Return the (X, Y) coordinate for the center point of the cell that contains the specified text.  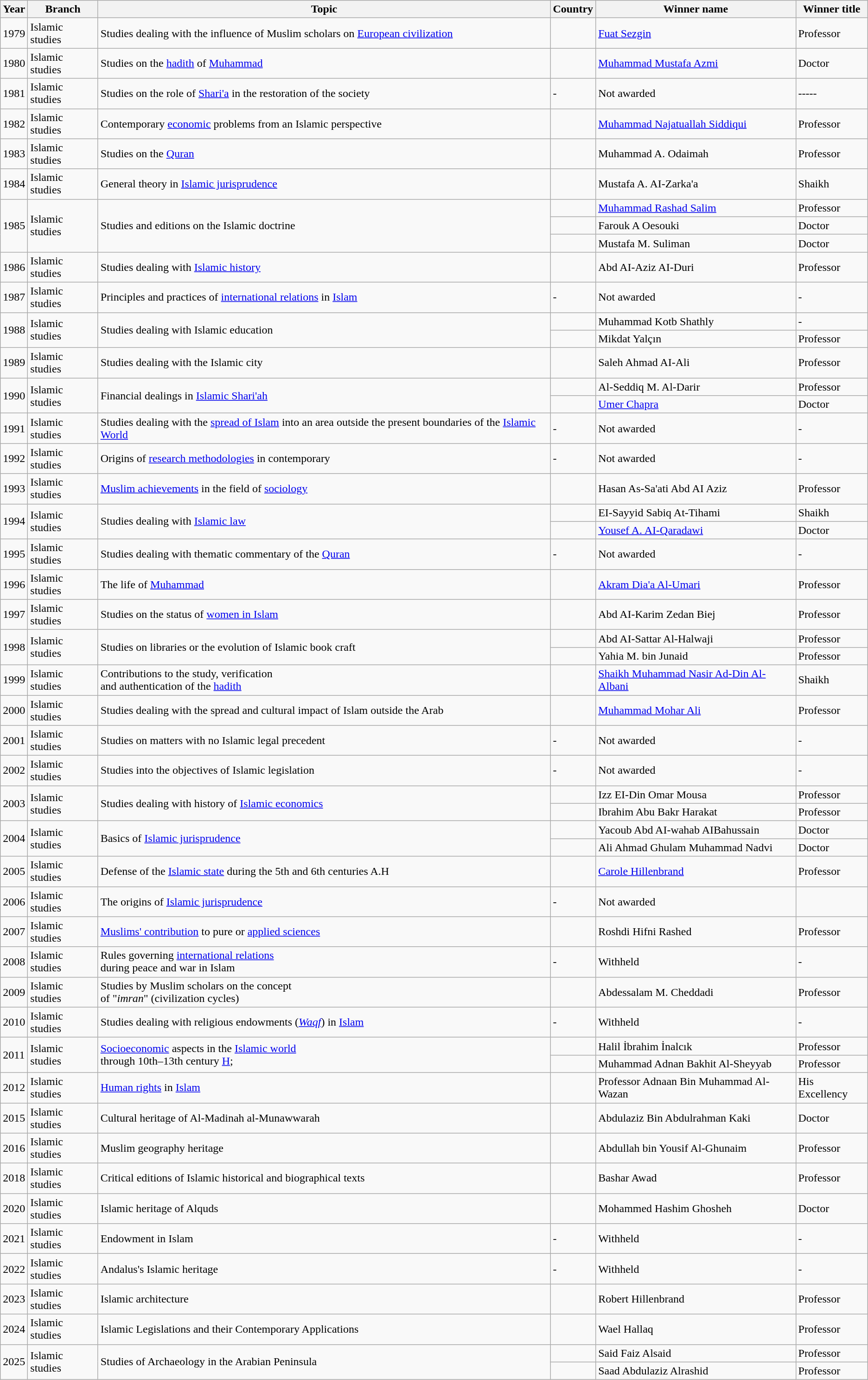
Akram Dia'a Al-Umari (696, 584)
Studies dealing with Islamic law (324, 521)
1997 (14, 614)
Studies dealing with the spread of Islam into an area outside the present boundaries of the Islamic World (324, 429)
Islamic Legislations and their Contemporary Applications (324, 1329)
Socioeconomic aspects in the Islamic world through 10th–13th century H; (324, 1055)
Carole Hillenbrand (696, 871)
2005 (14, 871)
1988 (14, 330)
Ibrahim Abu Bakr Harakat (696, 812)
Muhammad Kotb Shathly (696, 321)
2025 (14, 1362)
Contemporary economic problems from an Islamic perspective (324, 123)
Roshdi Hifni Rashed (696, 931)
2021 (14, 1239)
Studies into the objectives of Islamic legislation (324, 771)
2020 (14, 1209)
Studies on the hadith of Muhammad (324, 63)
Muhammad A. Odaimah (696, 154)
Muhammad Adnan Bakhit Al-Sheyyab (696, 1064)
Yousef A. AI-Qaradawi (696, 530)
Abd AI-Karim Zedan Biej (696, 614)
1994 (14, 521)
Robert Hillenbrand (696, 1299)
Saleh Ahmad AI-Ali (696, 363)
Mohammed Hashim Ghosheh (696, 1209)
1986 (14, 267)
2004 (14, 839)
Year (14, 9)
1992 (14, 458)
Andalus's Islamic heritage (324, 1269)
Human rights in Islam (324, 1087)
1987 (14, 297)
1989 (14, 363)
Muslims' contribution to pure or applied sciences (324, 931)
Izz EI-Din Omar Mousa (696, 795)
Basics of Islamic jurisprudence (324, 839)
1998 (14, 647)
1980 (14, 63)
Abd AI-Sattar Al-Halwaji (696, 638)
Hasan As-Sa'ati Abd AI Aziz (696, 489)
2001 (14, 740)
Mustafa A. AI-Zarka'a (696, 184)
Endowment in Islam (324, 1239)
Cultural heritage of Al-Madinah al-Munawwarah (324, 1118)
1984 (14, 184)
Muhammad Rashad Salim (696, 208)
2008 (14, 962)
Farouk A Oesouki (696, 225)
Country (573, 9)
His Excellency (832, 1087)
Defense of the Islamic state during the 5th and 6th centuries A.H (324, 871)
1982 (14, 123)
Muhammad Mohar Ali (696, 710)
Studies and editions on the Islamic doctrine (324, 225)
Muslim achievements in the field of sociology (324, 489)
----- (832, 94)
Studies on libraries or the evolution of Islamic book craft (324, 647)
Studies dealing with the spread and cultural impact of Islam outside the Arab (324, 710)
1995 (14, 554)
Ali Ahmad Ghulam Muhammad Nadvi (696, 847)
Abdulaziz Bin Abdulrahman Kaki (696, 1118)
Studies by Muslim scholars on the concept of "imran" (civilization cycles) (324, 992)
Topic (324, 9)
Studies on the Quran (324, 154)
2024 (14, 1329)
EI-Sayyid Sabiq At-Tihami (696, 513)
Studies dealing with religious endowments (Waqf) in Islam (324, 1022)
2000 (14, 710)
1996 (14, 584)
Studies on the role of Shari'a in the restoration of the society (324, 94)
2006 (14, 902)
2003 (14, 803)
Muslim geography heritage (324, 1149)
Islamic architecture (324, 1299)
Wael Hallaq (696, 1329)
Studies dealing with the influence of Muslim scholars on European civilization (324, 33)
Bashar Awad (696, 1178)
2002 (14, 771)
1999 (14, 680)
2023 (14, 1299)
1981 (14, 94)
Abdessalam M. Cheddadi (696, 992)
Saad Abdulaziz Alrashid (696, 1371)
Rules governing international relations during peace and war in Islam (324, 962)
Professor Adnaan Bin Muhammad Al-Wazan (696, 1087)
Origins of research methodologies in contemporary (324, 458)
Al-Seddiq M. Al-Darir (696, 387)
1985 (14, 225)
2015 (14, 1118)
Studies dealing with thematic commentary of the Quran (324, 554)
Studies dealing with Islamic education (324, 330)
2007 (14, 931)
Islamic heritage of Alquds (324, 1209)
Financial dealings in Islamic Shari'ah (324, 396)
Studies dealing with the Islamic city (324, 363)
1990 (14, 396)
Abd AI-Aziz AI-Duri (696, 267)
2011 (14, 1055)
Contributions to the study, verification and authentication of the hadith (324, 680)
Muhammad Mustafa Azmi (696, 63)
Principles and practices of international relations in Islam (324, 297)
Umer Chapra (696, 404)
Studies on the status of women in Islam (324, 614)
Mikdat Yalçın (696, 339)
2009 (14, 992)
2018 (14, 1178)
1991 (14, 429)
2022 (14, 1269)
Studies of Archaeology in the Arabian Peninsula (324, 1362)
Halil İbrahim İnalcık (696, 1046)
1993 (14, 489)
The origins of Islamic jurisprudence (324, 902)
Shaikh Muhammad Nasir Ad-Din Al-Albani (696, 680)
Winner name (696, 9)
Branch (63, 9)
2012 (14, 1087)
Said Faiz Alsaid (696, 1353)
The life of Muhammad (324, 584)
Studies on matters with no Islamic legal precedent (324, 740)
General theory in Islamic jurisprudence (324, 184)
Abdullah bin Yousif Al-Ghunaim (696, 1149)
Studies dealing with Islamic history (324, 267)
Studies dealing with history of Islamic economics (324, 803)
Muhammad Najatuallah Siddiqui (696, 123)
1979 (14, 33)
Yahia M. bin Junaid (696, 656)
2016 (14, 1149)
Winner title (832, 9)
Mustafa M. Suliman (696, 243)
Fuat Sezgin (696, 33)
1983 (14, 154)
Yacoub Abd AI-wahab AIBahussain (696, 830)
Critical editions of Islamic historical and biographical texts (324, 1178)
2010 (14, 1022)
